Extract the (x, y) coordinate from the center of the cell holding the provided text.  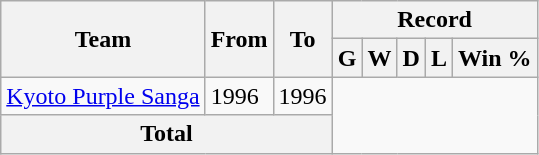
Kyoto Purple Sanga (103, 96)
L (438, 58)
W (380, 58)
Win % (494, 58)
D (411, 58)
G (347, 58)
Total (166, 134)
From (239, 39)
Team (103, 39)
To (302, 39)
Record (434, 20)
